Find where the given text appears and provide that cell's center as [X, Y] coordinate. 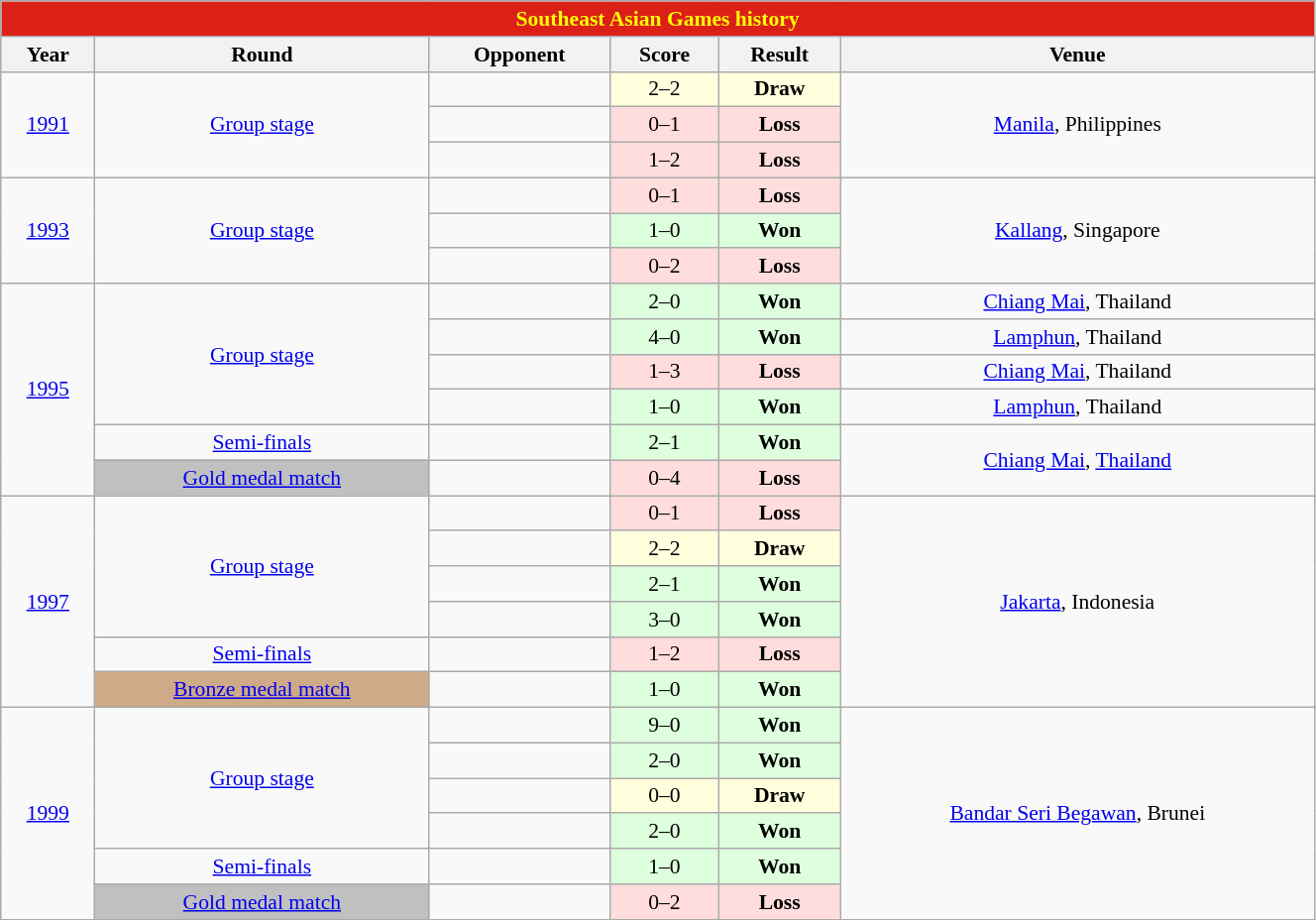
0–0 [664, 796]
Jakarta, Indonesia [1077, 602]
1999 [48, 814]
Opponent [519, 55]
1995 [48, 390]
Year [48, 55]
Score [664, 55]
1997 [48, 602]
Southeast Asian Games history [658, 19]
Venue [1077, 55]
Bandar Seri Begawan, Brunei [1077, 814]
Manila, Philippines [1077, 125]
Bronze medal match [262, 690]
Result [779, 55]
1993 [48, 230]
0–4 [664, 478]
3–0 [664, 620]
Kallang, Singapore [1077, 230]
Round [262, 55]
4–0 [664, 337]
1–3 [664, 372]
1991 [48, 125]
9–0 [664, 726]
